Return [X, Y] of the center of cell containing provided text 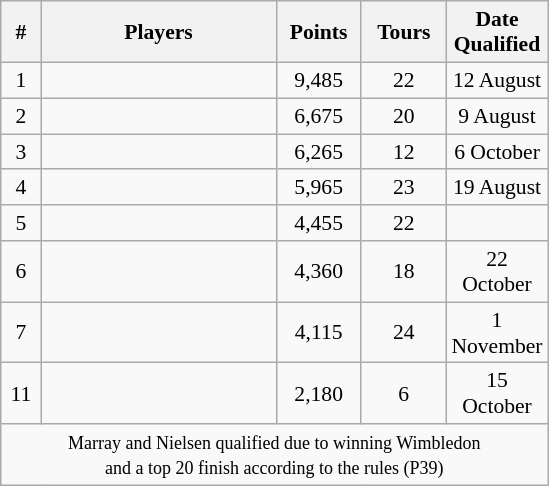
6,265 [318, 152]
4,115 [318, 332]
24 [404, 332]
9,485 [318, 80]
3 [21, 152]
7 [21, 332]
Tours [404, 32]
12 [404, 152]
20 [404, 116]
5,965 [318, 187]
23 [404, 187]
6 October [496, 152]
15 October [496, 394]
2 [21, 116]
9 August [496, 116]
4,360 [318, 272]
2,180 [318, 394]
5 [21, 223]
12 August [496, 80]
6,675 [318, 116]
11 [21, 394]
19 August [496, 187]
Players [158, 32]
1 November [496, 332]
1 [21, 80]
22 October [496, 272]
# [21, 32]
Points [318, 32]
4 [21, 187]
Marray and Nielsen qualified due to winning Wimbledonand a top 20 finish according to the rules (P39) [274, 454]
Date Qualified [496, 32]
18 [404, 272]
4,455 [318, 223]
